Extract the (x, y) coordinate from the center of the cell holding the provided text.  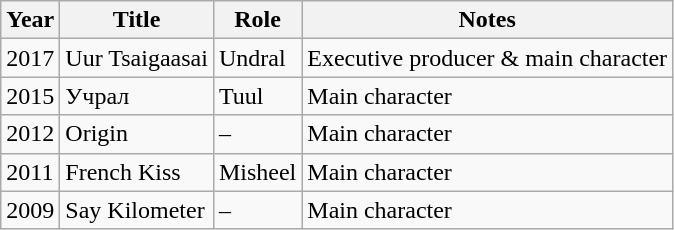
Учрал (137, 96)
Executive producer & main character (488, 58)
Uur Tsaigaasai (137, 58)
Role (257, 20)
Notes (488, 20)
Origin (137, 134)
Year (30, 20)
Title (137, 20)
2009 (30, 210)
2011 (30, 172)
Undral (257, 58)
French Kiss (137, 172)
2015 (30, 96)
Tuul (257, 96)
Misheel (257, 172)
2017 (30, 58)
Say Kilometer (137, 210)
2012 (30, 134)
